Capture the cell that displays the provided text and extract its [X, Y] central coordinate. 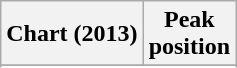
Peakposition [189, 34]
Chart (2013) [72, 34]
